Capture the cell that displays the provided text and extract its [x, y] central coordinate. 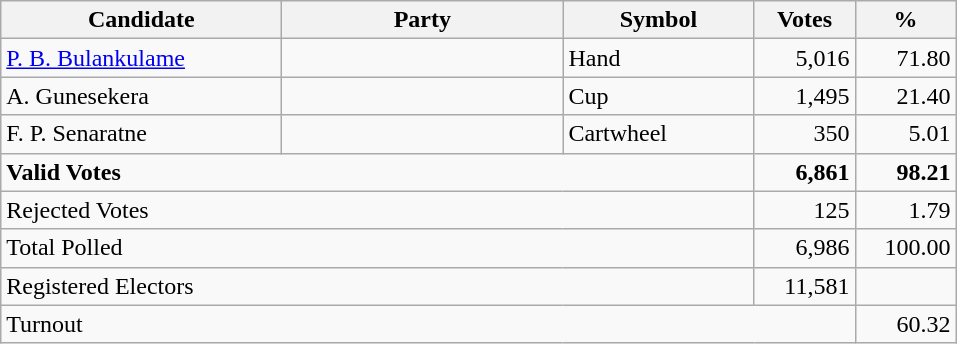
71.80 [906, 58]
6,986 [804, 248]
Votes [804, 20]
Total Polled [378, 248]
98.21 [906, 172]
6,861 [804, 172]
% [906, 20]
1,495 [804, 96]
350 [804, 134]
5.01 [906, 134]
Valid Votes [378, 172]
A. Gunesekera [142, 96]
11,581 [804, 286]
Party [422, 20]
125 [804, 210]
Candidate [142, 20]
Cartwheel [658, 134]
Registered Electors [378, 286]
Rejected Votes [378, 210]
Hand [658, 58]
1.79 [906, 210]
F. P. Senaratne [142, 134]
P. B. Bulankulame [142, 58]
5,016 [804, 58]
Cup [658, 96]
Symbol [658, 20]
100.00 [906, 248]
60.32 [906, 324]
Turnout [428, 324]
21.40 [906, 96]
